Detect which cell encompasses the target text, then output its [x, y] center coordinate. 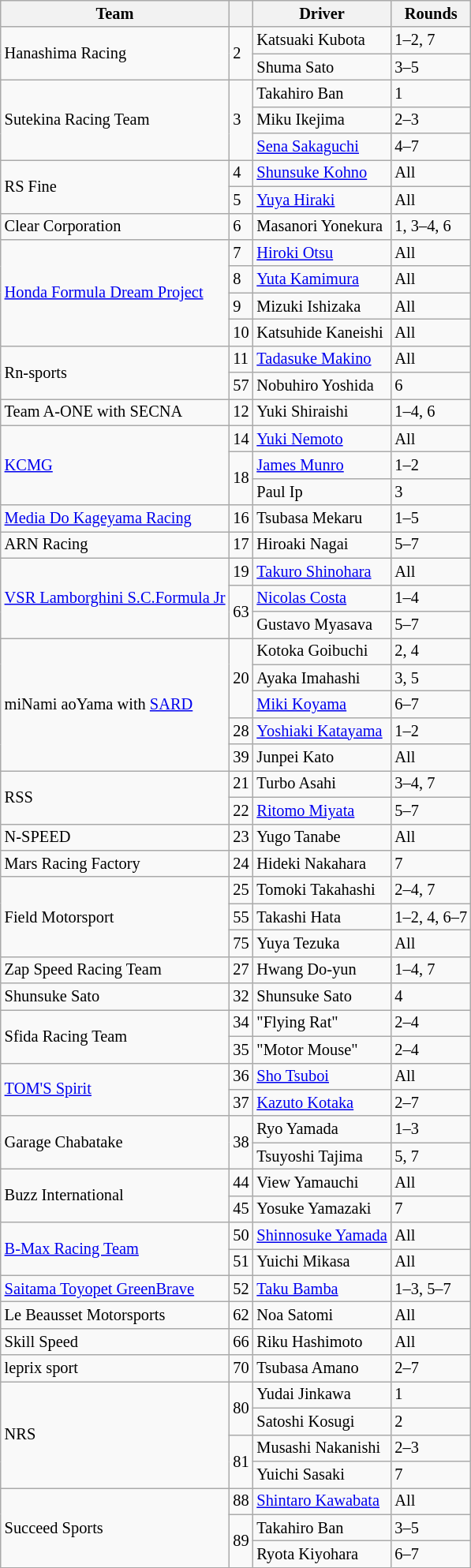
Tsubasa Amano [322, 1368]
Mizuki Ishizaka [322, 306]
Katsuaki Kubota [322, 40]
Yuki Nemoto [322, 439]
View Yamauchi [322, 1182]
Yuki Shiraishi [322, 412]
21 [241, 784]
Takuro Shinohara [322, 571]
24 [241, 863]
25 [241, 890]
20 [241, 677]
2–4, 7 [431, 890]
Hiroki Otsu [322, 253]
Yuichi Sasaki [322, 1474]
Rounds [431, 13]
17 [241, 544]
Ritomo Miyata [322, 810]
1–3, 5–7 [431, 1289]
10 [241, 332]
1–4, 7 [431, 970]
Hideki Nakahara [322, 863]
Media Do Kageyama Racing [115, 518]
89 [241, 1540]
RSS [115, 797]
75 [241, 943]
44 [241, 1182]
Le Beausset Motorsports [115, 1315]
35 [241, 1050]
Shintaro Kawabata [322, 1501]
Rn-sports [115, 372]
Ryota Kiyohara [322, 1554]
leprix sport [115, 1368]
Honda Formula Dream Project [115, 292]
Skill Speed [115, 1342]
63 [241, 611]
3, 5 [431, 678]
RS Fine [115, 186]
Tomoki Takahashi [322, 890]
Yoshiaki Katayama [322, 731]
55 [241, 917]
8 [241, 279]
Buzz International [115, 1195]
37 [241, 1102]
Garage Chabatake [115, 1143]
Masanori Yonekura [322, 226]
Field Motorsport [115, 917]
"Motor Mouse" [322, 1050]
Sho Tsuboi [322, 1076]
34 [241, 1023]
12 [241, 412]
1–4 [431, 598]
Yugo Tanabe [322, 837]
KCMG [115, 466]
VSR Lamborghini S.C.Formula Jr [115, 598]
Yosuke Yamazaki [322, 1209]
Team A-ONE with SECNA [115, 412]
Shunsuke Kohno [322, 173]
Hwang Do-yun [322, 970]
9 [241, 306]
Yuya Tezuka [322, 943]
Clear Corporation [115, 226]
5 [241, 200]
Hanashima Racing [115, 54]
1–2, 7 [431, 40]
miNami aoYama with SARD [115, 704]
Kotoka Goibuchi [322, 651]
28 [241, 731]
Ayaka Imahashi [322, 678]
Paul Ip [322, 492]
Ryo Yamada [322, 1129]
50 [241, 1236]
19 [241, 571]
70 [241, 1368]
1–3 [431, 1129]
1–2, 4, 6–7 [431, 917]
2, 4 [431, 651]
Miku Ikejima [322, 120]
81 [241, 1461]
Tsubasa Mekaru [322, 518]
Noa Satomi [322, 1315]
88 [241, 1501]
16 [241, 518]
"Flying Rat" [322, 1023]
1, 3–4, 6 [431, 226]
62 [241, 1315]
38 [241, 1143]
Yuta Kamimura [322, 279]
51 [241, 1262]
66 [241, 1342]
Gustavo Myasava [322, 624]
Sena Sakaguchi [322, 147]
Yudai Jinkawa [322, 1394]
Kazuto Kotaka [322, 1102]
23 [241, 837]
NRS [115, 1435]
Turbo Asahi [322, 784]
14 [241, 439]
Hiroaki Nagai [322, 544]
1–4, 6 [431, 412]
45 [241, 1209]
Yuichi Mikasa [322, 1262]
Shuma Sato [322, 67]
B-Max Racing Team [115, 1248]
39 [241, 758]
80 [241, 1408]
Yuya Hiraki [322, 200]
Junpei Kato [322, 758]
3–4, 7 [431, 784]
Mars Racing Factory [115, 863]
27 [241, 970]
Takashi Hata [322, 917]
57 [241, 386]
Tsuyoshi Tajima [322, 1156]
TOM'S Spirit [115, 1089]
Nicolas Costa [322, 598]
Taku Bamba [322, 1289]
Miki Koyama [322, 704]
Tadasuke Makino [322, 359]
Shinnosuke Yamada [322, 1236]
4–7 [431, 147]
Saitama Toyopet GreenBrave [115, 1289]
32 [241, 997]
1–5 [431, 518]
Driver [322, 13]
Musashi Nakanishi [322, 1448]
18 [241, 478]
Satoshi Kosugi [322, 1421]
36 [241, 1076]
Katsuhide Kaneishi [322, 332]
N-SPEED [115, 837]
22 [241, 810]
Succeed Sports [115, 1528]
5, 7 [431, 1156]
Team [115, 13]
James Munro [322, 465]
Riku Hashimoto [322, 1342]
Sutekina Racing Team [115, 120]
Nobuhiro Yoshida [322, 386]
Sfida Racing Team [115, 1035]
Zap Speed Racing Team [115, 970]
52 [241, 1289]
11 [241, 359]
ARN Racing [115, 544]
